Capture the cell that displays the provided text and extract its (x, y) central coordinate. 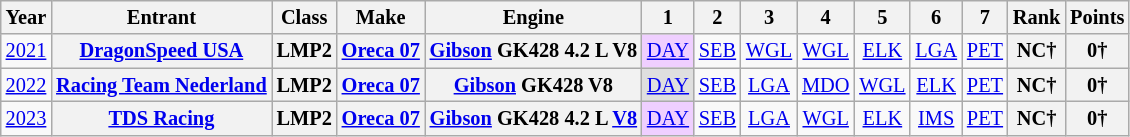
5 (882, 17)
Rank (1036, 17)
IMS (936, 118)
1 (668, 17)
DragonSpeed USA (161, 51)
Entrant (161, 17)
4 (826, 17)
TDS Racing (161, 118)
Points (1097, 17)
6 (936, 17)
2 (718, 17)
3 (769, 17)
7 (985, 17)
2021 (26, 51)
2023 (26, 118)
Engine (534, 17)
Make (381, 17)
Class (304, 17)
2022 (26, 85)
MDO (826, 85)
Racing Team Nederland (161, 85)
Gibson GK428 V8 (534, 85)
Year (26, 17)
